Provide the (x, y) coordinate of the cell's center where the given text is located.  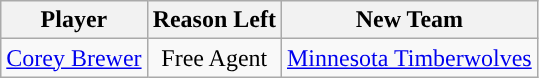
Minnesota Timberwolves (409, 58)
Free Agent (214, 58)
Reason Left (214, 20)
Corey Brewer (74, 58)
Player (74, 20)
New Team (409, 20)
